Capture the cell that displays the provided text and extract its [X, Y] central coordinate. 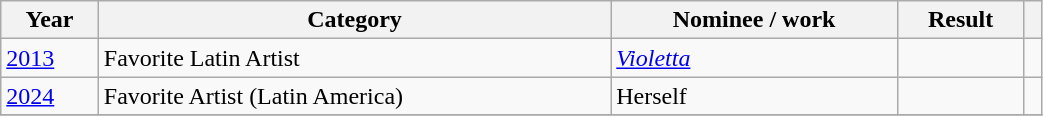
Result [961, 20]
2013 [50, 58]
Category [354, 20]
2024 [50, 96]
Nominee / work [754, 20]
Herself [754, 96]
Favorite Artist (Latin America) [354, 96]
Violetta [754, 58]
Favorite Latin Artist [354, 58]
Year [50, 20]
